Locate the cell with the specified text and output its (x, y) center coordinate. 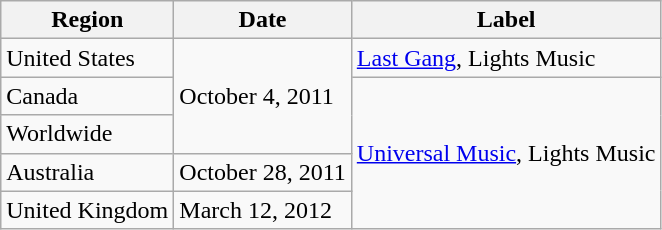
Last Gang, Lights Music (506, 58)
Worldwide (88, 134)
March 12, 2012 (262, 210)
Region (88, 20)
United States (88, 58)
Canada (88, 96)
Label (506, 20)
United Kingdom (88, 210)
Universal Music, Lights Music (506, 153)
October 4, 2011 (262, 96)
October 28, 2011 (262, 172)
Australia (88, 172)
Date (262, 20)
